Find where the given text appears and provide that cell's center as (X, Y) coordinate. 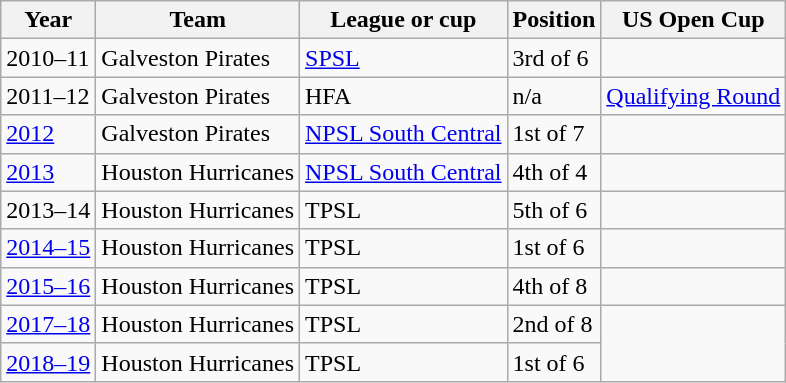
2013 (48, 172)
2018–19 (48, 362)
2012 (48, 134)
Year (48, 20)
3rd of 6 (554, 58)
4th of 4 (554, 172)
US Open Cup (694, 20)
Team (198, 20)
Qualifying Round (694, 96)
League or cup (404, 20)
2010–11 (48, 58)
HFA (404, 96)
2nd of 8 (554, 324)
1st of 7 (554, 134)
SPSL (404, 58)
5th of 6 (554, 210)
2014–15 (48, 248)
2011–12 (48, 96)
4th of 8 (554, 286)
n/a (554, 96)
2015–16 (48, 286)
Position (554, 20)
2013–14 (48, 210)
2017–18 (48, 324)
